Provide the [x, y] coordinate of the cell's center where the given text is located.  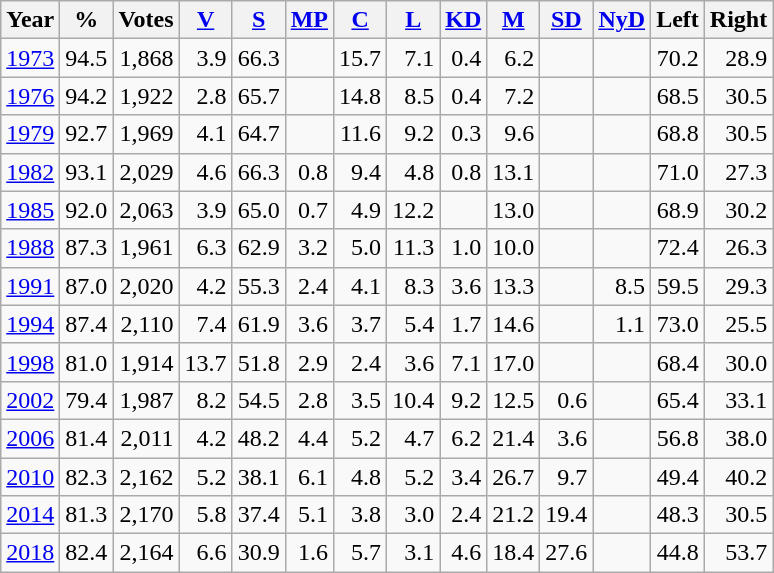
2018 [30, 553]
5.1 [309, 515]
92.0 [86, 210]
65.4 [678, 400]
70.2 [678, 58]
87.4 [86, 324]
7.2 [514, 96]
4.7 [414, 438]
81.4 [86, 438]
64.7 [258, 134]
54.5 [258, 400]
2,170 [146, 515]
81.3 [86, 515]
V [206, 20]
73.0 [678, 324]
3.0 [414, 515]
1.6 [309, 553]
Votes [146, 20]
17.0 [514, 362]
2,162 [146, 477]
48.2 [258, 438]
59.5 [678, 286]
71.0 [678, 172]
NyD [622, 20]
68.9 [678, 210]
S [258, 20]
0.3 [464, 134]
65.7 [258, 96]
82.3 [86, 477]
10.4 [414, 400]
2,029 [146, 172]
4.9 [360, 210]
38.0 [738, 438]
MP [309, 20]
1,961 [146, 248]
1982 [30, 172]
1.1 [622, 324]
30.9 [258, 553]
18.4 [514, 553]
1,987 [146, 400]
30.2 [738, 210]
9.6 [514, 134]
15.7 [360, 58]
37.4 [258, 515]
1998 [30, 362]
2002 [30, 400]
1,969 [146, 134]
26.3 [738, 248]
7.4 [206, 324]
44.8 [678, 553]
30.0 [738, 362]
27.3 [738, 172]
87.0 [86, 286]
68.8 [678, 134]
25.5 [738, 324]
82.4 [86, 553]
1973 [30, 58]
8.3 [414, 286]
65.0 [258, 210]
1,922 [146, 96]
9.4 [360, 172]
2,011 [146, 438]
5.4 [414, 324]
92.7 [86, 134]
2,020 [146, 286]
% [86, 20]
2,110 [146, 324]
1,868 [146, 58]
1988 [30, 248]
13.3 [514, 286]
2014 [30, 515]
4.4 [309, 438]
62.9 [258, 248]
72.4 [678, 248]
2006 [30, 438]
26.7 [514, 477]
13.1 [514, 172]
2,063 [146, 210]
11.6 [360, 134]
38.1 [258, 477]
53.7 [738, 553]
21.2 [514, 515]
3.2 [309, 248]
68.5 [678, 96]
19.4 [566, 515]
94.2 [86, 96]
51.8 [258, 362]
13.7 [206, 362]
1.7 [464, 324]
L [414, 20]
6.1 [309, 477]
94.5 [86, 58]
12.2 [414, 210]
61.9 [258, 324]
Left [678, 20]
93.1 [86, 172]
68.4 [678, 362]
5.7 [360, 553]
81.0 [86, 362]
14.6 [514, 324]
5.0 [360, 248]
0.7 [309, 210]
12.5 [514, 400]
Right [738, 20]
79.4 [86, 400]
3.8 [360, 515]
49.4 [678, 477]
55.3 [258, 286]
29.3 [738, 286]
1991 [30, 286]
33.1 [738, 400]
1,914 [146, 362]
11.3 [414, 248]
3.1 [414, 553]
0.6 [566, 400]
Year [30, 20]
SD [566, 20]
C [360, 20]
6.3 [206, 248]
2010 [30, 477]
1.0 [464, 248]
28.9 [738, 58]
8.2 [206, 400]
3.7 [360, 324]
9.7 [566, 477]
1994 [30, 324]
10.0 [514, 248]
13.0 [514, 210]
5.8 [206, 515]
14.8 [360, 96]
21.4 [514, 438]
2.9 [309, 362]
1979 [30, 134]
56.8 [678, 438]
1976 [30, 96]
3.5 [360, 400]
3.4 [464, 477]
27.6 [566, 553]
2,164 [146, 553]
M [514, 20]
48.3 [678, 515]
1985 [30, 210]
KD [464, 20]
87.3 [86, 248]
40.2 [738, 477]
6.6 [206, 553]
